From the cell containing the given text, extract its center point as (X, Y) coordinate. 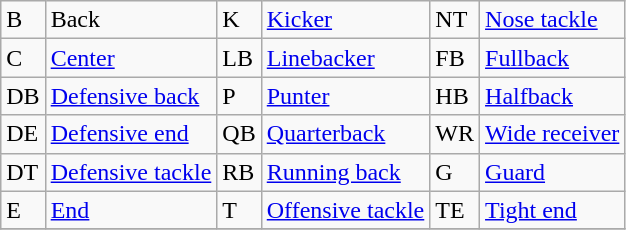
Kicker (346, 20)
WR (455, 134)
Defensive end (131, 134)
Running back (346, 172)
RB (239, 172)
LB (239, 58)
NT (455, 20)
Back (131, 20)
End (131, 210)
DE (23, 134)
DB (23, 96)
TE (455, 210)
Nose tackle (552, 20)
Defensive back (131, 96)
Fullback (552, 58)
QB (239, 134)
E (23, 210)
Offensive tackle (346, 210)
Tight end (552, 210)
Wide receiver (552, 134)
T (239, 210)
Linebacker (346, 58)
Defensive tackle (131, 172)
Center (131, 58)
Quarterback (346, 134)
DT (23, 172)
FB (455, 58)
B (23, 20)
P (239, 96)
C (23, 58)
Halfback (552, 96)
Punter (346, 96)
HB (455, 96)
G (455, 172)
Guard (552, 172)
K (239, 20)
